Extract the [X, Y] coordinate from the center of the cell holding the provided text.  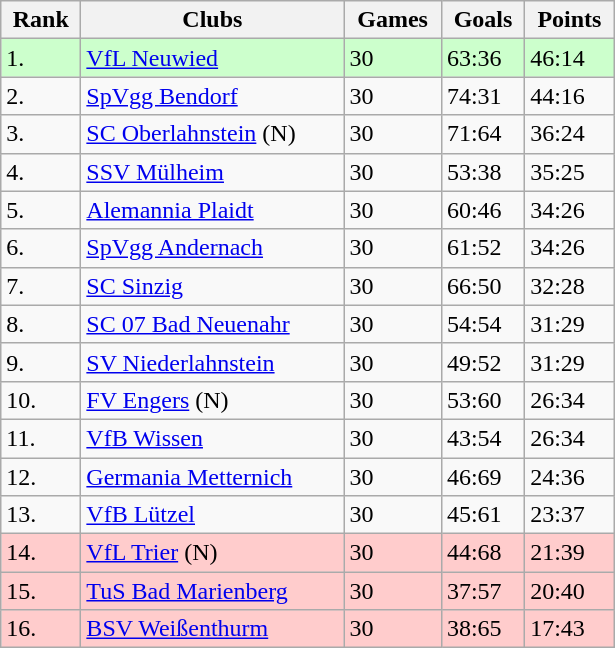
49:52 [482, 362]
61:52 [482, 248]
44:68 [482, 553]
Alemannia Plaidt [212, 210]
37:57 [482, 591]
60:46 [482, 210]
32:28 [570, 286]
43:54 [482, 438]
VfB Wissen [212, 438]
SSV Mülheim [212, 172]
38:65 [482, 629]
6. [41, 248]
1. [41, 58]
8. [41, 324]
17:43 [570, 629]
71:64 [482, 134]
VfL Trier (N) [212, 553]
SV Niederlahnstein [212, 362]
Germania Metternich [212, 477]
46:69 [482, 477]
Goals [482, 20]
VfB Lützel [212, 515]
14. [41, 553]
45:61 [482, 515]
SpVgg Bendorf [212, 96]
54:54 [482, 324]
FV Engers (N) [212, 400]
36:24 [570, 134]
10. [41, 400]
74:31 [482, 96]
TuS Bad Marienberg [212, 591]
2. [41, 96]
5. [41, 210]
9. [41, 362]
16. [41, 629]
SC Sinzig [212, 286]
Points [570, 20]
44:16 [570, 96]
53:60 [482, 400]
Rank [41, 20]
SpVgg Andernach [212, 248]
23:37 [570, 515]
BSV Weißenthurm [212, 629]
63:36 [482, 58]
11. [41, 438]
4. [41, 172]
VfL Neuwied [212, 58]
15. [41, 591]
Games [393, 20]
SC 07 Bad Neuenahr [212, 324]
20:40 [570, 591]
13. [41, 515]
66:50 [482, 286]
3. [41, 134]
53:38 [482, 172]
Clubs [212, 20]
12. [41, 477]
35:25 [570, 172]
7. [41, 286]
SC Oberlahnstein (N) [212, 134]
46:14 [570, 58]
24:36 [570, 477]
21:39 [570, 553]
